From the cell containing the given text, extract its center point as [x, y] coordinate. 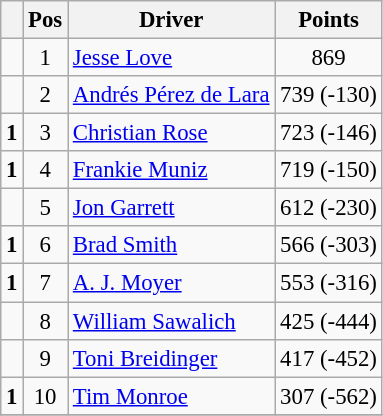
Jon Garrett [172, 208]
5 [46, 208]
8 [46, 321]
739 (-130) [328, 95]
Brad Smith [172, 245]
553 (-316) [328, 283]
723 (-146) [328, 133]
307 (-562) [328, 396]
William Sawalich [172, 321]
Christian Rose [172, 133]
Frankie Muniz [172, 170]
3 [46, 133]
869 [328, 58]
10 [46, 396]
425 (-444) [328, 321]
612 (-230) [328, 208]
Toni Breidinger [172, 358]
9 [46, 358]
4 [46, 170]
Pos [46, 20]
6 [46, 245]
Points [328, 20]
Tim Monroe [172, 396]
Andrés Pérez de Lara [172, 95]
719 (-150) [328, 170]
566 (-303) [328, 245]
A. J. Moyer [172, 283]
Jesse Love [172, 58]
Driver [172, 20]
7 [46, 283]
417 (-452) [328, 358]
2 [46, 95]
